Scan for the cell matching the given text and deliver its (X, Y) coordinate at center. 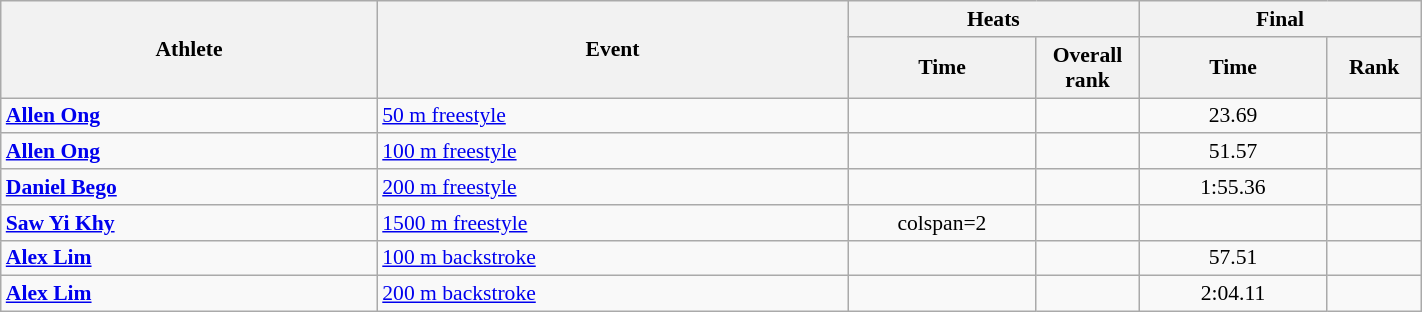
Athlete (189, 50)
Overall rank (1088, 68)
Daniel Bego (189, 187)
Final (1280, 19)
Rank (1374, 68)
1:55.36 (1233, 187)
57.51 (1233, 258)
200 m freestyle (612, 187)
Event (612, 50)
51.57 (1233, 152)
Heats (994, 19)
1500 m freestyle (612, 223)
50 m freestyle (612, 116)
200 m backstroke (612, 294)
Saw Yi Khy (189, 223)
colspan=2 (942, 223)
2:04.11 (1233, 294)
23.69 (1233, 116)
100 m freestyle (612, 152)
100 m backstroke (612, 258)
